Return [x, y] of the center of cell containing provided text 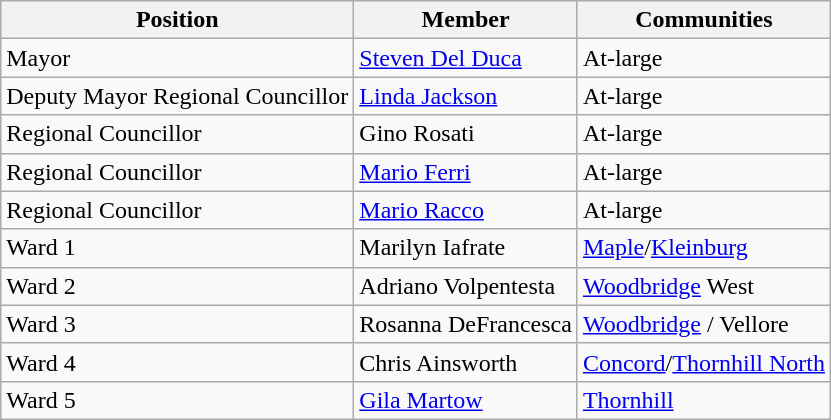
Ward 1 [178, 248]
Ward 4 [178, 362]
Deputy Mayor Regional Councillor [178, 96]
Mario Ferri [466, 172]
Gila Martow [466, 400]
Woodbridge West [704, 286]
Ward 5 [178, 400]
Ward 2 [178, 286]
Adriano Volpentesta [466, 286]
Thornhill [704, 400]
Concord/Thornhill North [704, 362]
Rosanna DeFrancesca [466, 324]
Woodbridge / Vellore [704, 324]
Linda Jackson [466, 96]
Chris Ainsworth [466, 362]
Member [466, 20]
Mayor [178, 58]
Position [178, 20]
Gino Rosati [466, 134]
Mario Racco [466, 210]
Steven Del Duca [466, 58]
Ward 3 [178, 324]
Marilyn Iafrate [466, 248]
Maple/Kleinburg [704, 248]
Communities [704, 20]
